Identify which cell holds the provided text, then report its (X, Y) central coordinate. 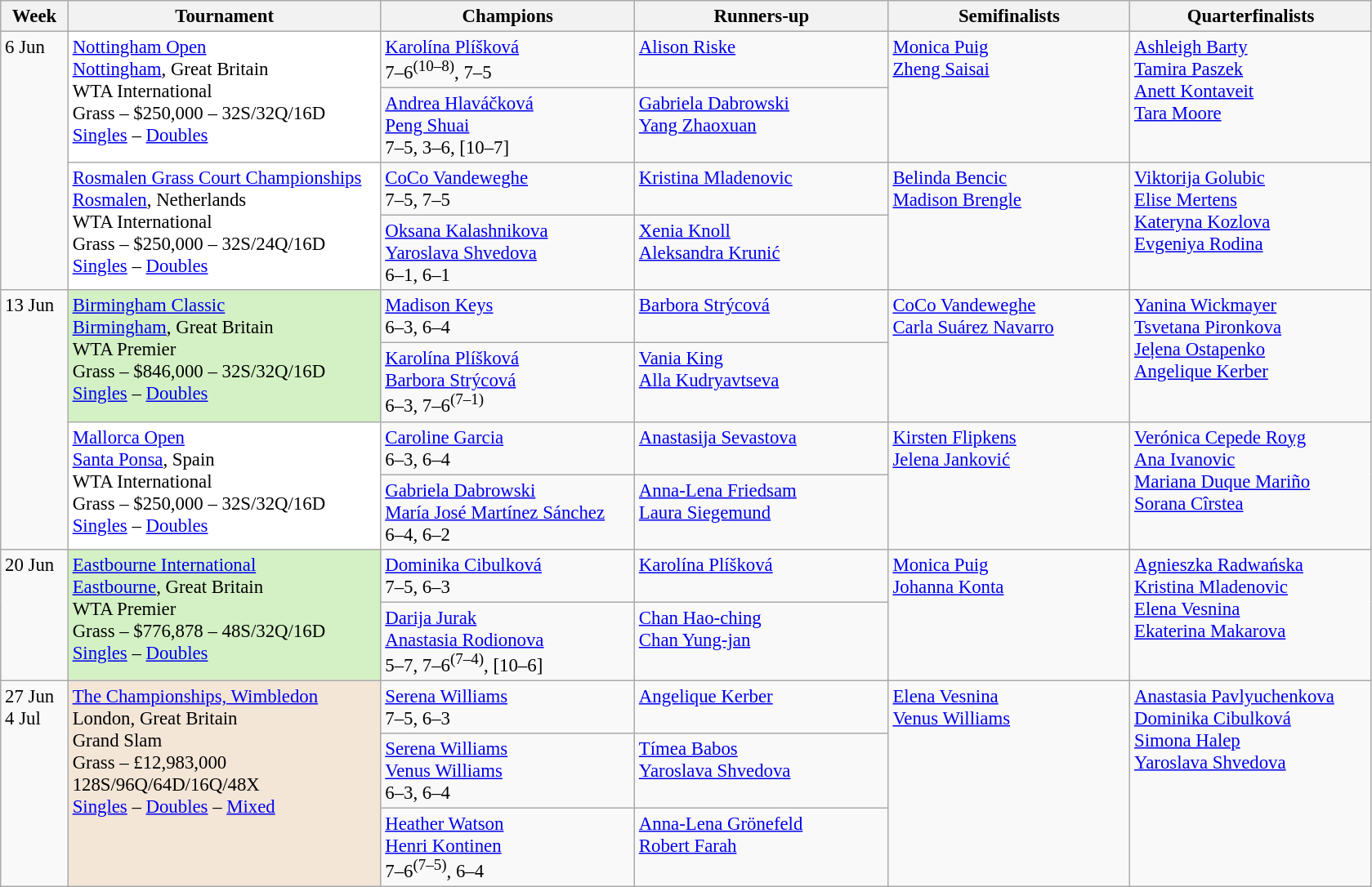
Karolína Plíšková (762, 575)
Andrea Hlaváčková Peng Shuai7–5, 3–6, [10–7] (508, 126)
Semifinalists (1009, 16)
Nottingham Open Nottingham, Great BritainWTA InternationalGrass – $250,000 – 32S/32Q/16DSingles – Doubles (224, 98)
27 Jun 4 Jul (34, 783)
13 Jun (34, 420)
Birmingham Classic Birmingham, Great BritainWTA PremierGrass – $846,000 – 32S/32Q/16DSingles – Doubles (224, 356)
Monica Puig Johanna Konta (1009, 614)
Monica Puig Zheng Saisai (1009, 98)
Yanina Wickmayer Tsvetana Pironkova Jeļena Ostapenko Angelique Kerber (1251, 356)
Madison Keys6–3, 6–4 (508, 317)
Verónica Cepede Royg Ana Ivanovic Mariana Duque Mariño Sorana Cîrstea (1251, 485)
Elena Vesnina Venus Williams (1009, 783)
Barbora Strýcová (762, 317)
Anastasija Sevastova (762, 448)
CoCo Vandeweghe Carla Suárez Navarro (1009, 356)
Quarterfinalists (1251, 16)
Chan Hao-ching Chan Yung-jan (762, 641)
The Championships, Wimbledon London, Great BritainGrand SlamGrass – £12,983,000128S/96Q/64D/16Q/48XSingles – Doubles – Mixed (224, 783)
Runners-up (762, 16)
Kristina Mladenovic (762, 189)
Viktorija Golubic Elise Mertens Kateryna Kozlova Evgeniya Rodina (1251, 226)
20 Jun (34, 614)
Rosmalen Grass Court Championships Rosmalen, NetherlandsWTA InternationalGrass – $250,000 – 32S/24Q/16DSingles – Doubles (224, 226)
Tímea Babos Yaroslava Shvedova (762, 771)
Heather Watson Henri Kontinen7–6(7–5), 6–4 (508, 847)
Belinda Bencic Madison Brengle (1009, 226)
Kirsten Flipkens Jelena Janković (1009, 485)
Serena Williams Venus Williams6–3, 6–4 (508, 771)
Caroline Garcia6–3, 6–4 (508, 448)
Tournament (224, 16)
Serena Williams7–5, 6–3 (508, 707)
Angelique Kerber (762, 707)
Karolína Plíšková7–6(10–8), 7–5 (508, 60)
Agnieszka Radwańska Kristina Mladenovic Elena Vesnina Ekaterina Makarova (1251, 614)
CoCo Vandeweghe7–5, 7–5 (508, 189)
Champions (508, 16)
Anna-Lena Friedsam Laura Siegemund (762, 512)
Gabriela Dabrowski María José Martínez Sánchez6–4, 6–2 (508, 512)
Gabriela Dabrowski Yang Zhaoxuan (762, 126)
Week (34, 16)
Alison Riske (762, 60)
Karolína Plíšková Barbora Strýcová6–3, 7–6(7–1) (508, 382)
6 Jun (34, 162)
Oksana Kalashnikova Yaroslava Shvedova6–1, 6–1 (508, 253)
Xenia Knoll Aleksandra Krunić (762, 253)
Eastbourne International Eastbourne, Great BritainWTA PremierGrass – $776,878 – 48S/32Q/16DSingles – Doubles (224, 614)
Anastasia Pavlyuchenkova Dominika Cibulková Simona Halep Yaroslava Shvedova (1251, 783)
Dominika Cibulková7–5, 6–3 (508, 575)
Darija Jurak Anastasia Rodionova5–7, 7–6(7–4), [10–6] (508, 641)
Vania King Alla Kudryavtseva (762, 382)
Mallorca Open Santa Ponsa, SpainWTA InternationalGrass – $250,000 – 32S/32Q/16DSingles – Doubles (224, 485)
Ashleigh Barty Tamira Paszek Anett Kontaveit Tara Moore (1251, 98)
Anna-Lena Grönefeld Robert Farah (762, 847)
